Scan for the cell matching the given text and deliver its [x, y] coordinate at center. 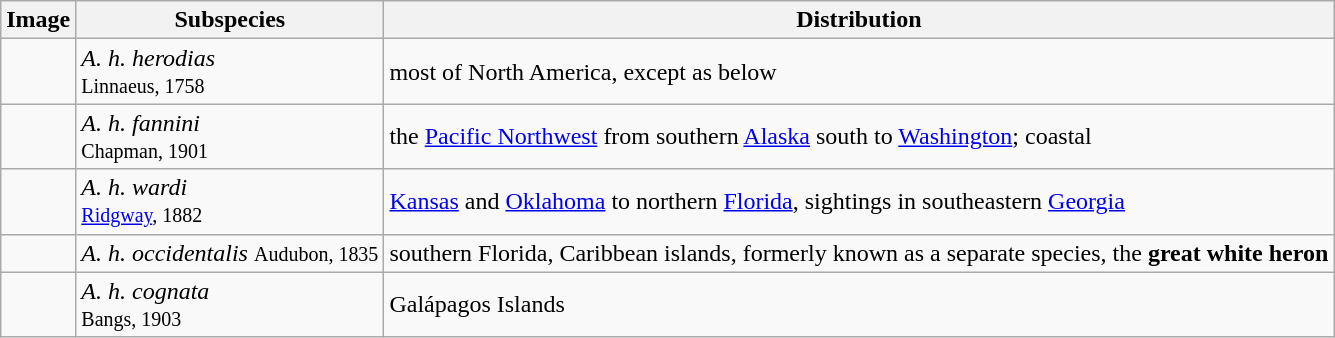
A. h. occidentalis Audubon, 1835 [230, 253]
A. h. herodiasLinnaeus, 1758 [230, 72]
the Pacific Northwest from southern Alaska south to Washington; coastal [859, 136]
Galápagos Islands [859, 304]
Distribution [859, 20]
most of North America, except as below [859, 72]
A. h. wardiRidgway, 1882 [230, 202]
A. h. fanniniChapman, 1901 [230, 136]
Image [38, 20]
southern Florida, Caribbean islands, formerly known as a separate species, the great white heron [859, 253]
A. h. cognataBangs, 1903 [230, 304]
Subspecies [230, 20]
Kansas and Oklahoma to northern Florida, sightings in southeastern Georgia [859, 202]
